Determine the (x, y) coordinate at the center of the cell enclosing the given text.  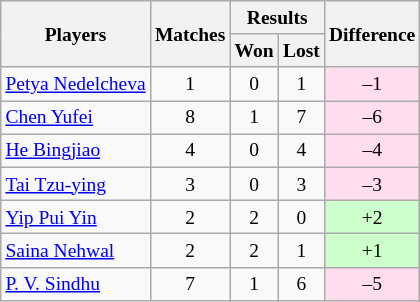
Players (76, 34)
He Bingjiao (76, 150)
Tai Tzu-ying (76, 184)
Yip Pui Yin (76, 216)
–4 (372, 150)
+1 (372, 250)
P. V. Sindhu (76, 284)
+2 (372, 216)
Petya Nedelcheva (76, 84)
6 (301, 284)
Results (277, 18)
–1 (372, 84)
Chen Yufei (76, 118)
Saina Nehwal (76, 250)
Lost (301, 50)
Matches (190, 34)
Won (254, 50)
8 (190, 118)
–5 (372, 284)
–3 (372, 184)
–6 (372, 118)
Difference (372, 34)
